Return [x, y] of the center of cell containing provided text 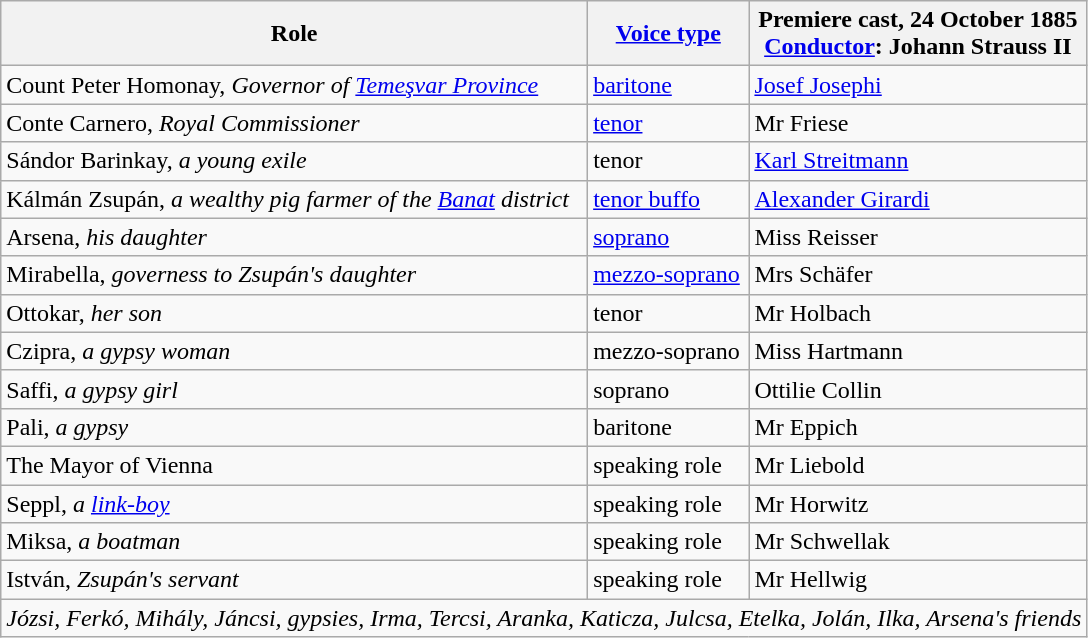
Miksa, a boatman [294, 542]
Ottilie Collin [918, 389]
Sándor Barinkay, a young exile [294, 161]
Saffi, a gypsy girl [294, 389]
Mr Hellwig [918, 580]
Role [294, 34]
Alexander Girardi [918, 199]
Mrs Schäfer [918, 275]
Miss Hartmann [918, 351]
Karl Streitmann [918, 161]
Conte Carnero, Royal Commissioner [294, 123]
Miss Reisser [918, 237]
Mirabella, governess to Zsupán's daughter [294, 275]
Mr Friese [918, 123]
Mr Liebold [918, 465]
István, Zsupán's servant [294, 580]
Czipra, a gypsy woman [294, 351]
Mr Horwitz [918, 503]
Pali, a gypsy [294, 427]
Arsena, his daughter [294, 237]
Premiere cast, 24 October 1885Conductor: Johann Strauss II [918, 34]
Count Peter Homonay, Governor of Temeşvar Province [294, 85]
Mr Eppich [918, 427]
Kálmán Zsupán, a wealthy pig farmer of the Banat district [294, 199]
Voice type [668, 34]
Ottokar, her son [294, 313]
tenor buffo [668, 199]
Józsi, Ferkó, Mihály, Jáncsi, gypsies, Irma, Tercsi, Aranka, Katicza, Julcsa, Etelka, Jolán, Ilka, Arsena's friends [544, 618]
The Mayor of Vienna [294, 465]
Seppl, a link-boy [294, 503]
Josef Josephi [918, 85]
Mr Schwellak [918, 542]
Mr Holbach [918, 313]
